Find where the given text appears and provide that cell's center as (x, y) coordinate. 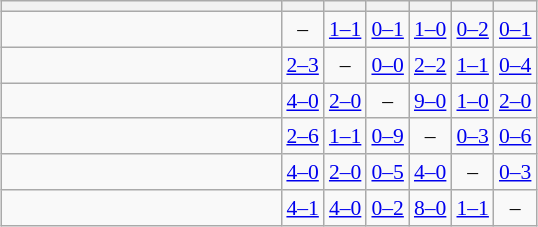
2–6 (302, 136)
8–0 (430, 208)
0–9 (388, 136)
0–6 (516, 136)
0–5 (388, 172)
4–1 (302, 208)
0–0 (388, 65)
2–3 (302, 65)
9–0 (430, 101)
0–4 (516, 65)
2–2 (430, 65)
